For the text-containing cell, return its midpoint in [X, Y] coordinate format. 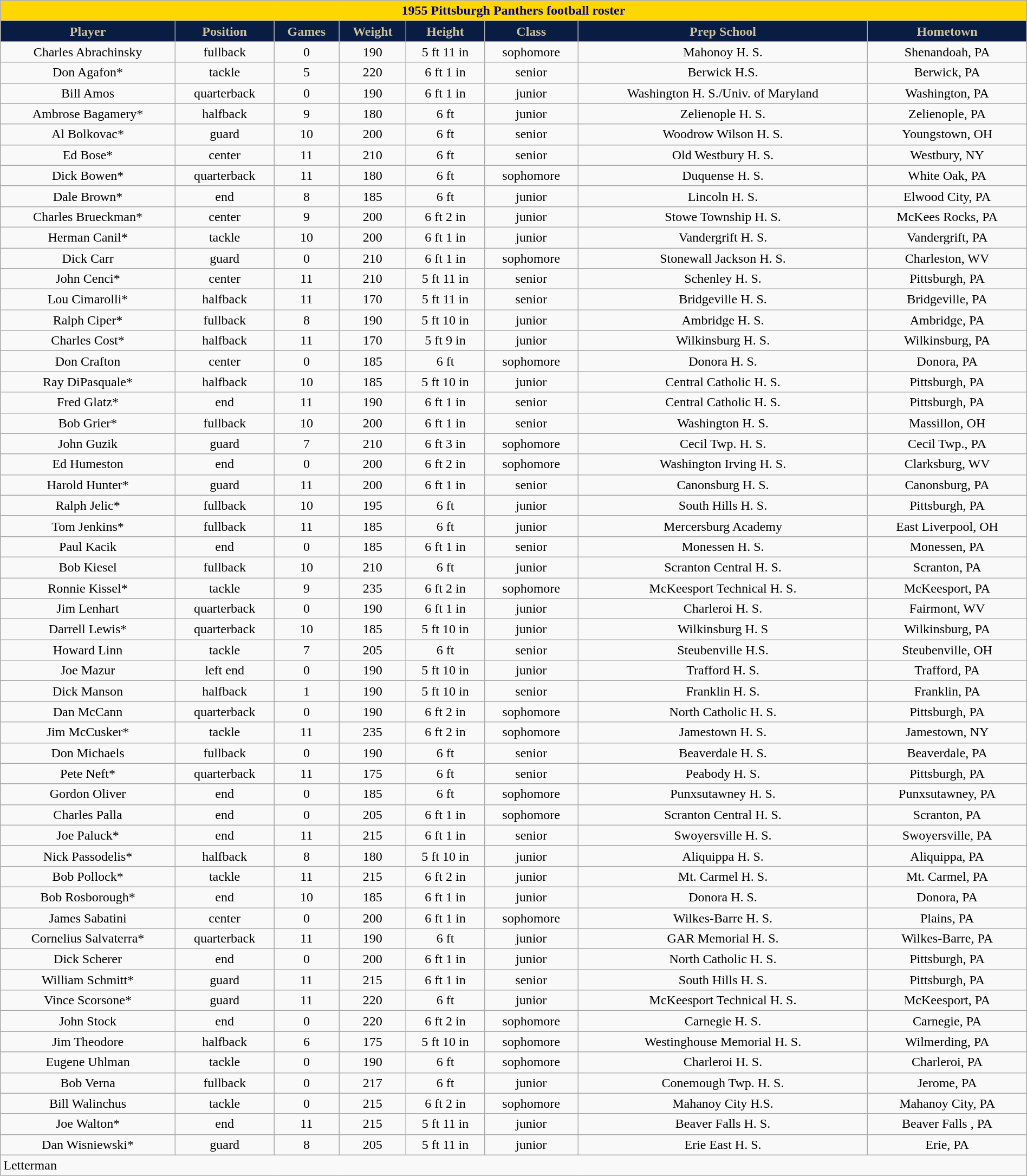
Letterman [513, 1165]
Pete Neft* [88, 774]
Fred Glatz* [88, 402]
Franklin, PA [947, 691]
Games [307, 31]
Youngstown, OH [947, 134]
5 [307, 73]
Plains, PA [947, 918]
Ambridge, PA [947, 320]
Howard Linn [88, 650]
Washington H. S./Univ. of Maryland [723, 93]
Steubenville H.S. [723, 650]
Prep School [723, 31]
Washington H. S. [723, 423]
Dan McCann [88, 712]
Dale Brown* [88, 196]
John Stock [88, 1021]
Zelienople, PA [947, 114]
Wilkes-Barre, PA [947, 939]
Trafford, PA [947, 671]
Franklin H. S. [723, 691]
Erie East H. S. [723, 1145]
Punxsutawney H. S. [723, 794]
Dick Scherer [88, 959]
Canonsburg, PA [947, 485]
left end [224, 671]
Swoyersville, PA [947, 835]
Harold Hunter* [88, 485]
Elwood City, PA [947, 196]
Vince Scorsone* [88, 1000]
Stonewall Jackson H. S. [723, 258]
Bob Pollock* [88, 876]
Shenandoah, PA [947, 52]
White Oak, PA [947, 176]
Joe Mazur [88, 671]
Cecil Twp., PA [947, 444]
Stowe Township H. S. [723, 217]
6 ft 3 in [445, 444]
Mahanoy City H.S. [723, 1103]
Wilkes-Barre H. S. [723, 918]
Jerome, PA [947, 1083]
6 [307, 1042]
Bill Amos [88, 93]
Dick Carr [88, 258]
Charles Abrachinsky [88, 52]
Bill Walinchus [88, 1103]
Beaver Falls , PA [947, 1124]
Lou Cimarolli* [88, 300]
Duquense H. S. [723, 176]
Charles Brueckman* [88, 217]
Dan Wisniewski* [88, 1145]
Steubenville, OH [947, 650]
Dick Manson [88, 691]
Carnegie H. S. [723, 1021]
Clarksburg, WV [947, 464]
Jim Lenhart [88, 609]
Position [224, 31]
Ed Bose* [88, 155]
195 [373, 505]
Nick Passodelis* [88, 856]
Player [88, 31]
Peabody H. S. [723, 774]
Berwick H.S. [723, 73]
Schenley H. S. [723, 279]
Dick Bowen* [88, 176]
Mt. Carmel H. S. [723, 876]
217 [373, 1083]
Charleroi, PA [947, 1062]
Bob Rosborough* [88, 897]
Woodrow Wilson H. S. [723, 134]
Lincoln H. S. [723, 196]
Ralph Ciper* [88, 320]
Ambrose Bagamery* [88, 114]
Mahonoy H. S. [723, 52]
Don Crafton [88, 361]
Washington Irving H. S. [723, 464]
Beaver Falls H. S. [723, 1124]
1 [307, 691]
Ed Humeston [88, 464]
Canonsburg H. S. [723, 485]
Westinghouse Memorial H. S. [723, 1042]
Bob Grier* [88, 423]
Massillon, OH [947, 423]
Ray DiPasquale* [88, 382]
Charles Palla [88, 815]
Ambridge H. S. [723, 320]
Don Agafon* [88, 73]
Bob Kiesel [88, 567]
Paul Kacik [88, 547]
Fairmont, WV [947, 609]
Darrell Lewis* [88, 629]
Washington, PA [947, 93]
Al Bolkovac* [88, 134]
1955 Pittsburgh Panthers football roster [513, 11]
Gordon Oliver [88, 794]
Vandergrift H. S. [723, 237]
Monessen H. S. [723, 547]
Don Michaels [88, 753]
Vandergrift, PA [947, 237]
Zelienople H. S. [723, 114]
Hometown [947, 31]
Charleston, WV [947, 258]
Weight [373, 31]
Bob Verna [88, 1083]
Mt. Carmel, PA [947, 876]
Swoyersville H. S. [723, 835]
Beaverdale, PA [947, 753]
Wilkinsburg H. S. [723, 341]
Jim Theodore [88, 1042]
Wilkinsburg H. S [723, 629]
Joe Paluck* [88, 835]
Conemough Twp. H. S. [723, 1083]
Jim McCusker* [88, 732]
William Schmitt* [88, 980]
Ralph Jelic* [88, 505]
Bridgeville, PA [947, 300]
James Sabatini [88, 918]
Joe Walton* [88, 1124]
Eugene Uhlman [88, 1062]
Aliquippa, PA [947, 856]
Jamestown H. S. [723, 732]
Bridgeville H. S. [723, 300]
McKees Rocks, PA [947, 217]
Berwick, PA [947, 73]
Ronnie Kissel* [88, 588]
Monessen, PA [947, 547]
Carnegie, PA [947, 1021]
Old Westbury H. S. [723, 155]
GAR Memorial H. S. [723, 939]
Class [531, 31]
Aliquippa H. S. [723, 856]
John Cenci* [88, 279]
Wilmerding, PA [947, 1042]
Trafford H. S. [723, 671]
5 ft 9 in [445, 341]
Mahanoy City, PA [947, 1103]
Punxsutawney, PA [947, 794]
Mercersburg Academy [723, 526]
John Guzik [88, 444]
Cornelius Salvaterra* [88, 939]
Westbury, NY [947, 155]
East Liverpool, OH [947, 526]
Cecil Twp. H. S. [723, 444]
Charles Cost* [88, 341]
Tom Jenkins* [88, 526]
Height [445, 31]
Beaverdale H. S. [723, 753]
Erie, PA [947, 1145]
Jamestown, NY [947, 732]
Herman Canil* [88, 237]
